Identify which cell holds the provided text, then report its [x, y] central coordinate. 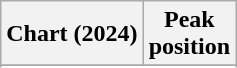
Chart (2024) [72, 34]
Peakposition [189, 34]
